Scan for the cell matching the given text and deliver its [x, y] coordinate at center. 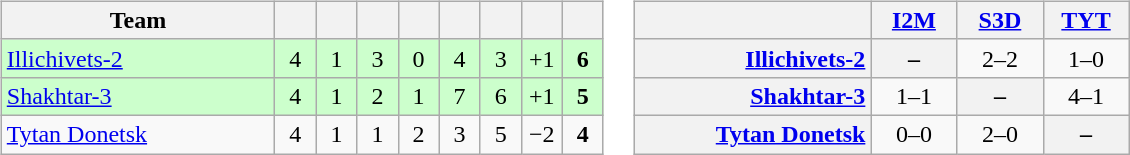
−2 [542, 134]
1–0 [1086, 58]
1–1 [914, 96]
I2M [914, 20]
S3D [1000, 20]
2–0 [1000, 134]
0–0 [914, 134]
2–2 [1000, 58]
7 [460, 96]
Team [138, 20]
4–1 [1086, 96]
TYT [1086, 20]
0 [418, 58]
